Identify which cell holds the provided text, then report its (x, y) central coordinate. 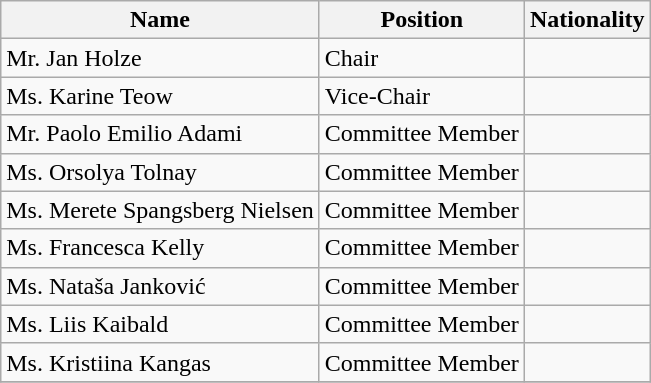
Ms. Orsolya Tolnay (160, 172)
Position (422, 20)
Ms. Kristiina Kangas (160, 362)
Ms. Merete Spangsberg Nielsen (160, 210)
Ms. Francesca Kelly (160, 248)
Name (160, 20)
Ms. Karine Teow (160, 96)
Mr. Paolo Emilio Adami (160, 134)
Mr. Jan Holze (160, 58)
Chair (422, 58)
Ms. Nataša Janković (160, 286)
Ms. Liis Kaibald (160, 324)
Nationality (587, 20)
Vice-Chair (422, 96)
